Locate the cell with the specified text and output its (X, Y) center coordinate. 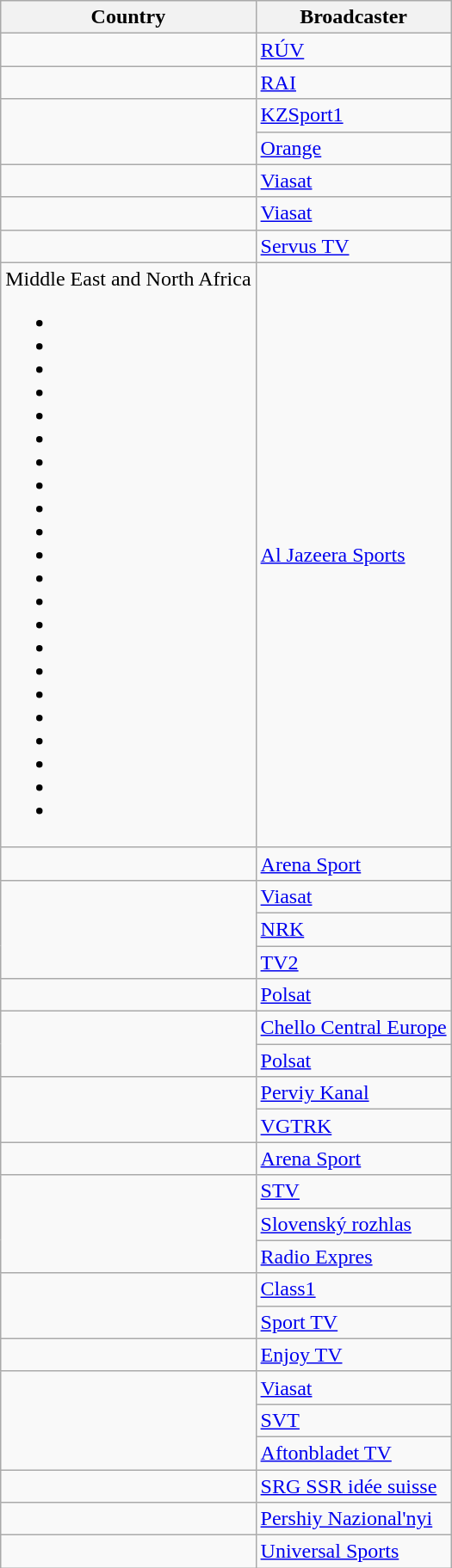
Perviy Kanal (353, 1093)
NRK (353, 929)
Enjoy TV (353, 1355)
STV (353, 1191)
Al Jazeera Sports (353, 555)
SVT (353, 1420)
TV2 (353, 962)
Universal Sports (353, 1552)
Servus TV (353, 246)
RAI (353, 83)
Orange (353, 148)
Chello Central Europe (353, 1028)
Broadcaster (353, 17)
Radio Expres (353, 1257)
Class1 (353, 1289)
VGTRK (353, 1126)
Slovenský rozhlas (353, 1224)
KZSport1 (353, 115)
Middle East and North Africa (128, 555)
Country (128, 17)
Sport TV (353, 1322)
Aftonbladet TV (353, 1453)
RÚV (353, 50)
Pershiy Nazional'nyi (353, 1519)
SRG SSR idée suisse (353, 1485)
